Scan for the cell matching the given text and deliver its (x, y) coordinate at center. 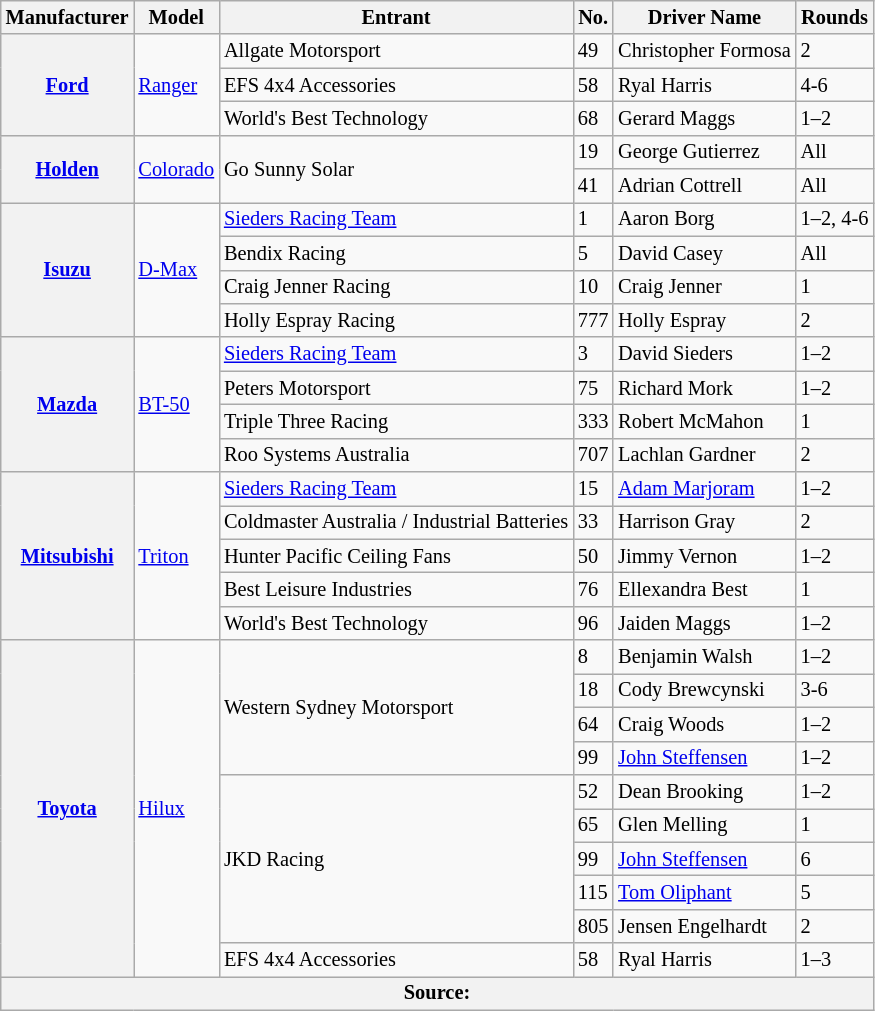
Craig Woods (704, 724)
Colorado (177, 168)
Benjamin Walsh (704, 657)
65 (593, 825)
41 (593, 186)
18 (593, 690)
75 (593, 388)
8 (593, 657)
Go Sunny Solar (396, 168)
1–3 (835, 960)
52 (593, 791)
Holden (68, 168)
Adrian Cottrell (704, 186)
6 (835, 859)
3 (593, 354)
96 (593, 623)
Roo Systems Australia (396, 455)
Robert McMahon (704, 421)
707 (593, 455)
No. (593, 17)
Triple Three Racing (396, 421)
BT-50 (177, 404)
Source: (438, 993)
Craig Jenner Racing (396, 287)
4-6 (835, 85)
Craig Jenner (704, 287)
Rounds (835, 17)
Western Sydney Motorsport (396, 708)
333 (593, 421)
Bendix Racing (396, 253)
49 (593, 51)
Entrant (396, 17)
Hilux (177, 808)
115 (593, 892)
777 (593, 320)
Glen Melling (704, 825)
Isuzu (68, 270)
Gerard Maggs (704, 118)
Christopher Formosa (704, 51)
68 (593, 118)
Adam Marjoram (704, 489)
Toyota (68, 808)
50 (593, 556)
Peters Motorsport (396, 388)
Coldmaster Australia / Industrial Batteries (396, 522)
76 (593, 589)
Lachlan Gardner (704, 455)
Allgate Motorsport (396, 51)
Driver Name (704, 17)
Hunter Pacific Ceiling Fans (396, 556)
JKD Racing (396, 858)
Jensen Engelhardt (704, 926)
David Sieders (704, 354)
George Gutierrez (704, 152)
Harrison Gray (704, 522)
33 (593, 522)
Manufacturer (68, 17)
Triton (177, 556)
Holly Espray Racing (396, 320)
David Casey (704, 253)
Dean Brooking (704, 791)
15 (593, 489)
Model (177, 17)
Ellexandra Best (704, 589)
64 (593, 724)
3-6 (835, 690)
19 (593, 152)
Tom Oliphant (704, 892)
Mitsubishi (68, 556)
Jimmy Vernon (704, 556)
Best Leisure Industries (396, 589)
Aaron Borg (704, 219)
Mazda (68, 404)
Ford (68, 84)
Jaiden Maggs (704, 623)
1–2, 4-6 (835, 219)
D-Max (177, 270)
Holly Espray (704, 320)
Richard Mork (704, 388)
10 (593, 287)
805 (593, 926)
Ranger (177, 84)
Cody Brewcynski (704, 690)
